Return [x, y] of the center of cell containing provided text 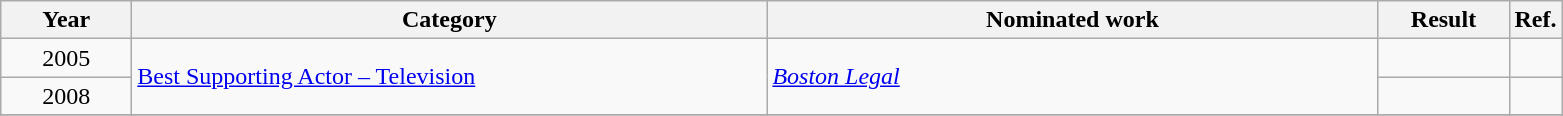
Year [66, 20]
Nominated work [1072, 20]
2005 [66, 58]
Category [450, 20]
Ref. [1536, 20]
Best Supporting Actor – Television [450, 77]
Boston Legal [1072, 77]
2008 [66, 96]
Result [1444, 20]
